Output the (X, Y) coordinate of the center of the cell containing the given text.  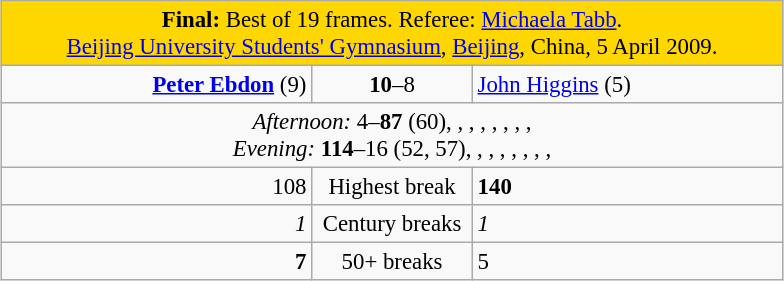
Final: Best of 19 frames. Referee: Michaela Tabb.Beijing University Students' Gymnasium, Beijing, China, 5 April 2009. (392, 34)
50+ breaks (392, 262)
108 (156, 187)
10–8 (392, 85)
Highest break (392, 187)
John Higgins (5) (628, 85)
140 (628, 187)
Afternoon: 4–87 (60), , , , , , , , Evening: 114–16 (52, 57), , , , , , , , (392, 136)
5 (628, 262)
Century breaks (392, 224)
Peter Ebdon (9) (156, 85)
7 (156, 262)
